Output the [x, y] coordinate of the center of the cell containing the given text.  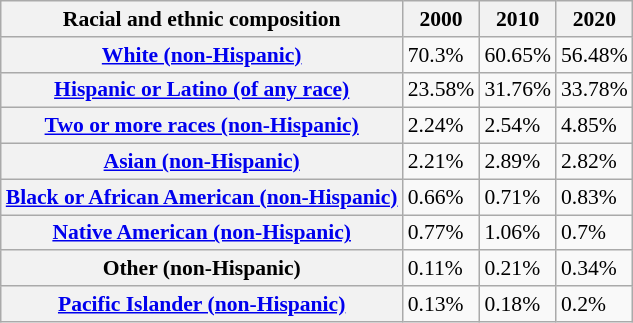
0.11% [442, 269]
Black or African American (non-Hispanic) [202, 197]
Racial and ethnic composition [202, 19]
Native American (non-Hispanic) [202, 233]
31.76% [518, 90]
0.13% [442, 304]
0.66% [442, 197]
4.85% [594, 126]
Pacific Islander (non-Hispanic) [202, 304]
0.34% [594, 269]
2.82% [594, 162]
2020 [594, 19]
0.77% [442, 233]
0.7% [594, 233]
2010 [518, 19]
70.3% [442, 55]
0.21% [518, 269]
White (non-Hispanic) [202, 55]
2000 [442, 19]
33.78% [594, 90]
2.54% [518, 126]
60.65% [518, 55]
2.24% [442, 126]
2.89% [518, 162]
2.21% [442, 162]
Other (non-Hispanic) [202, 269]
0.71% [518, 197]
0.18% [518, 304]
0.83% [594, 197]
Asian (non-Hispanic) [202, 162]
56.48% [594, 55]
1.06% [518, 233]
23.58% [442, 90]
Two or more races (non-Hispanic) [202, 126]
Hispanic or Latino (of any race) [202, 90]
0.2% [594, 304]
